Find where the given text appears and provide that cell's center as (x, y) coordinate. 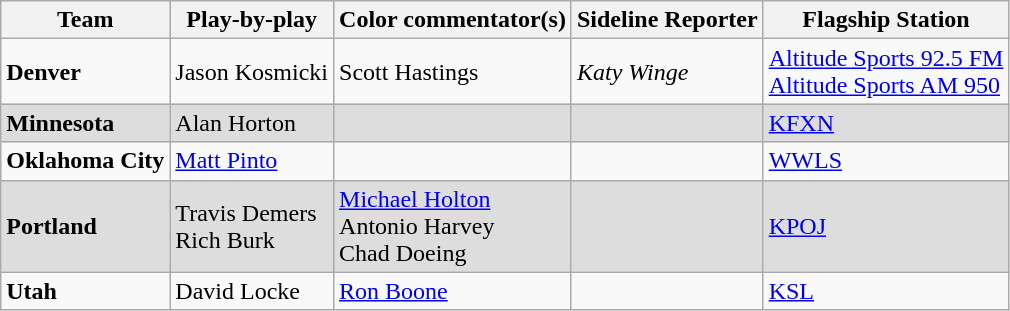
KSL (886, 291)
KPOJ (886, 226)
Ron Boone (453, 291)
Matt Pinto (252, 161)
Team (86, 20)
Portland (86, 226)
Oklahoma City (86, 161)
Play-by-play (252, 20)
Flagship Station (886, 20)
Color commentator(s) (453, 20)
Katy Winge (667, 72)
Minnesota (86, 123)
Travis Demers Rich Burk (252, 226)
Sideline Reporter (667, 20)
Michael Holton Antonio Harvey Chad Doeing (453, 226)
Alan Horton (252, 123)
KFXN (886, 123)
WWLS (886, 161)
Scott Hastings (453, 72)
Denver (86, 72)
Utah (86, 291)
Jason Kosmicki (252, 72)
Altitude Sports 92.5 FMAltitude Sports AM 950 (886, 72)
David Locke (252, 291)
